Detect which cell encompasses the target text, then output its [X, Y] center coordinate. 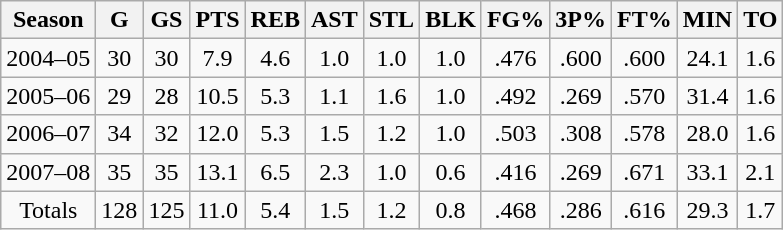
G [120, 20]
4.6 [275, 58]
2004–05 [48, 58]
.468 [515, 210]
TO [760, 20]
STL [391, 20]
.476 [515, 58]
28 [166, 96]
28.0 [707, 134]
.416 [515, 172]
31.4 [707, 96]
29.3 [707, 210]
.616 [645, 210]
.578 [645, 134]
33.1 [707, 172]
34 [120, 134]
0.6 [451, 172]
3P% [581, 20]
1.1 [334, 96]
2.1 [760, 172]
PTS [218, 20]
.286 [581, 210]
5.4 [275, 210]
6.5 [275, 172]
2006–07 [48, 134]
125 [166, 210]
11.0 [218, 210]
29 [120, 96]
FT% [645, 20]
12.0 [218, 134]
.570 [645, 96]
32 [166, 134]
.503 [515, 134]
13.1 [218, 172]
2007–08 [48, 172]
.308 [581, 134]
MIN [707, 20]
128 [120, 210]
Season [48, 20]
.492 [515, 96]
1.7 [760, 210]
0.8 [451, 210]
7.9 [218, 58]
.671 [645, 172]
AST [334, 20]
2.3 [334, 172]
GS [166, 20]
24.1 [707, 58]
BLK [451, 20]
Totals [48, 210]
2005–06 [48, 96]
10.5 [218, 96]
REB [275, 20]
FG% [515, 20]
